For the text-containing cell, return its midpoint in [x, y] coordinate format. 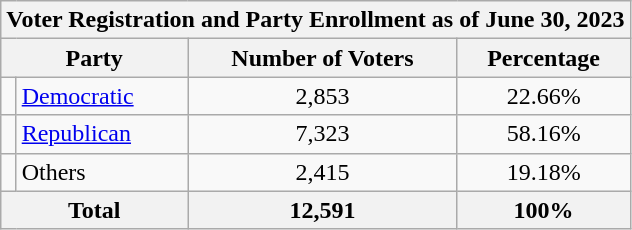
2,415 [323, 172]
Others [102, 172]
Number of Voters [323, 58]
2,853 [323, 96]
100% [544, 210]
7,323 [323, 134]
Democratic [102, 96]
Party [94, 58]
Republican [102, 134]
12,591 [323, 210]
Voter Registration and Party Enrollment as of June 30, 2023 [316, 20]
22.66% [544, 96]
Total [94, 210]
Percentage [544, 58]
19.18% [544, 172]
58.16% [544, 134]
